Search for the cell housing the specified text and yield its (X, Y) center coordinate. 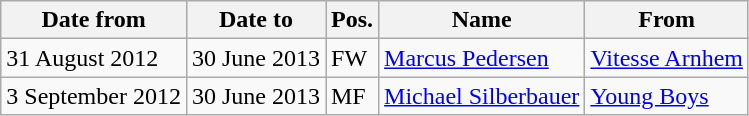
MF (352, 96)
Date from (94, 20)
Vitesse Arnhem (667, 58)
Pos. (352, 20)
FW (352, 58)
3 September 2012 (94, 96)
Name (482, 20)
31 August 2012 (94, 58)
From (667, 20)
Young Boys (667, 96)
Marcus Pedersen (482, 58)
Date to (256, 20)
Michael Silberbauer (482, 96)
